Extract the (X, Y) coordinate from the center of the cell holding the provided text.  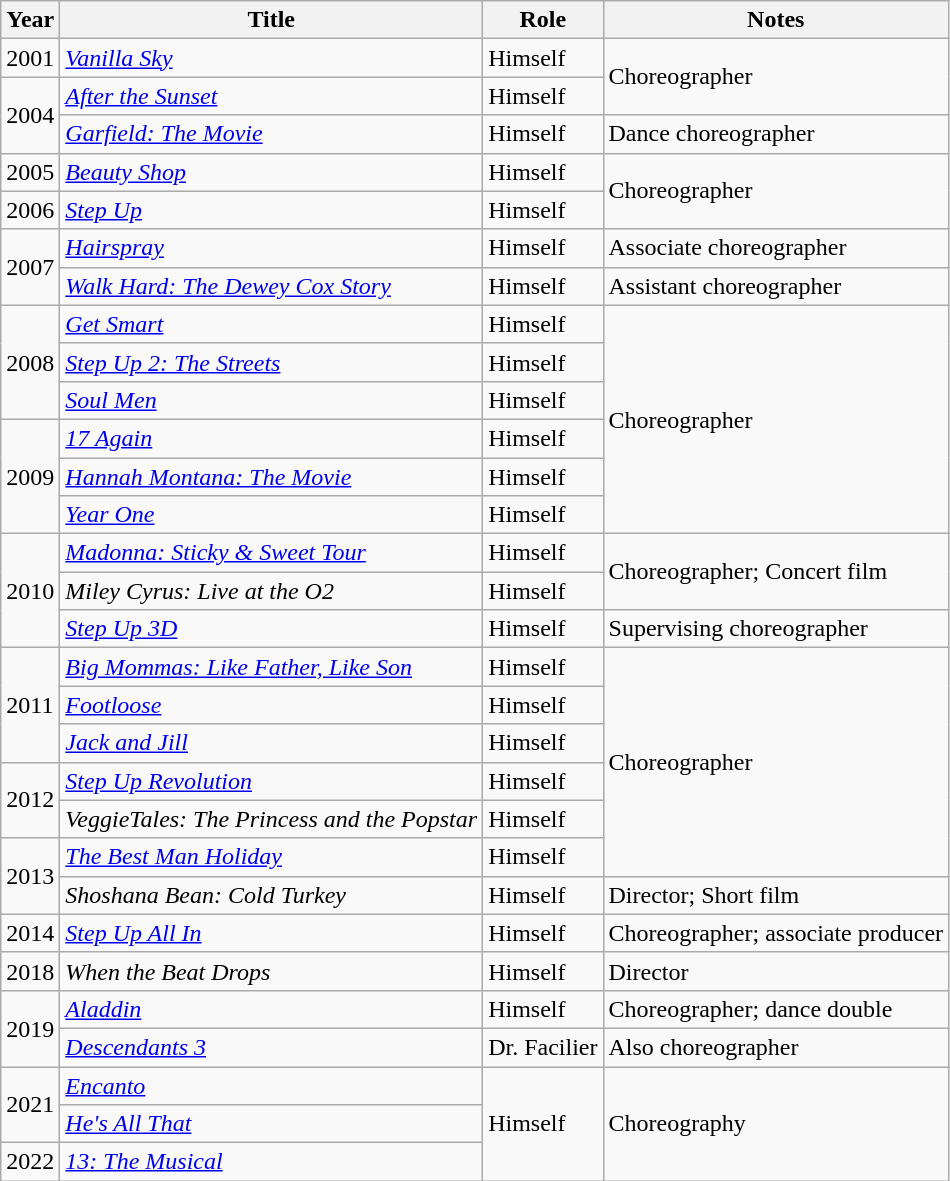
17 Again (272, 438)
The Best Man Holiday (272, 857)
2014 (30, 933)
Role (543, 20)
Dr. Facilier (543, 1047)
Choreographer; dance double (776, 1009)
Walk Hard: The Dewey Cox Story (272, 286)
Choreographer; associate producer (776, 933)
2009 (30, 476)
2022 (30, 1162)
Descendants 3 (272, 1047)
2021 (30, 1104)
Associate choreographer (776, 248)
Title (272, 20)
Soul Men (272, 400)
Vanilla Sky (272, 58)
2005 (30, 172)
Big Mommas: Like Father, Like Son (272, 667)
13: The Musical (272, 1162)
Hairspray (272, 248)
Miley Cyrus: Live at the O2 (272, 591)
Supervising choreographer (776, 629)
Footloose (272, 705)
Choreography (776, 1123)
Director; Short film (776, 895)
Director (776, 971)
Garfield: The Movie (272, 134)
2001 (30, 58)
2010 (30, 591)
Step Up 3D (272, 629)
Year (30, 20)
Hannah Montana: The Movie (272, 477)
Step Up 2: The Streets (272, 362)
Encanto (272, 1085)
Step Up Revolution (272, 781)
Also choreographer (776, 1047)
He's All That (272, 1124)
2019 (30, 1028)
2006 (30, 210)
Assistant choreographer (776, 286)
Step Up All In (272, 933)
Notes (776, 20)
Jack and Jill (272, 743)
2018 (30, 971)
2004 (30, 115)
After the Sunset (272, 96)
2012 (30, 800)
When the Beat Drops (272, 971)
Dance choreographer (776, 134)
Aladdin (272, 1009)
2008 (30, 362)
Year One (272, 515)
Choreographer; Concert film (776, 572)
Step Up (272, 210)
VeggieTales: The Princess and the Popstar (272, 819)
Beauty Shop (272, 172)
Get Smart (272, 324)
Shoshana Bean: Cold Turkey (272, 895)
2007 (30, 267)
2011 (30, 705)
2013 (30, 876)
Madonna: Sticky & Sweet Tour (272, 553)
